Extract the (X, Y) coordinate from the center of the cell holding the provided text.  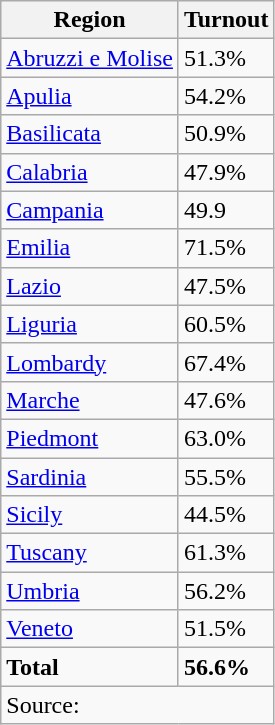
55.5% (226, 477)
Liguria (90, 324)
63.0% (226, 438)
47.9% (226, 172)
Emilia (90, 248)
Sicily (90, 515)
Total (90, 667)
56.2% (226, 591)
Umbria (90, 591)
Piedmont (90, 438)
Calabria (90, 172)
Sardinia (90, 477)
Region (90, 20)
Abruzzi e Molise (90, 58)
54.2% (226, 96)
71.5% (226, 248)
Apulia (90, 96)
44.5% (226, 515)
Veneto (90, 629)
49.9 (226, 210)
60.5% (226, 324)
Source: (138, 705)
Basilicata (90, 134)
47.6% (226, 400)
Tuscany (90, 553)
Lazio (90, 286)
56.6% (226, 667)
51.3% (226, 58)
Lombardy (90, 362)
50.9% (226, 134)
Marche (90, 400)
Turnout (226, 20)
47.5% (226, 286)
67.4% (226, 362)
51.5% (226, 629)
Campania (90, 210)
61.3% (226, 553)
